Locate the cell with the specified text and output its (x, y) center coordinate. 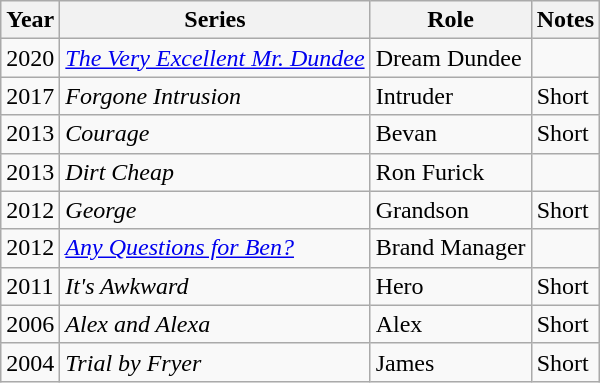
James (450, 362)
Any Questions for Ben? (215, 248)
Brand Manager (450, 248)
Series (215, 20)
2011 (30, 286)
Trial by Fryer (215, 362)
Intruder (450, 96)
The Very Excellent Mr. Dundee (215, 58)
Alex (450, 324)
Grandson (450, 210)
2004 (30, 362)
Bevan (450, 134)
Ron Furick (450, 172)
Dream Dundee (450, 58)
Notes (565, 20)
Alex and Alexa (215, 324)
Dirt Cheap (215, 172)
Year (30, 20)
2006 (30, 324)
2017 (30, 96)
It's Awkward (215, 286)
2020 (30, 58)
Forgone Intrusion (215, 96)
Courage (215, 134)
George (215, 210)
Hero (450, 286)
Role (450, 20)
